Return the (X, Y) coordinate for the center point of the cell that contains the specified text.  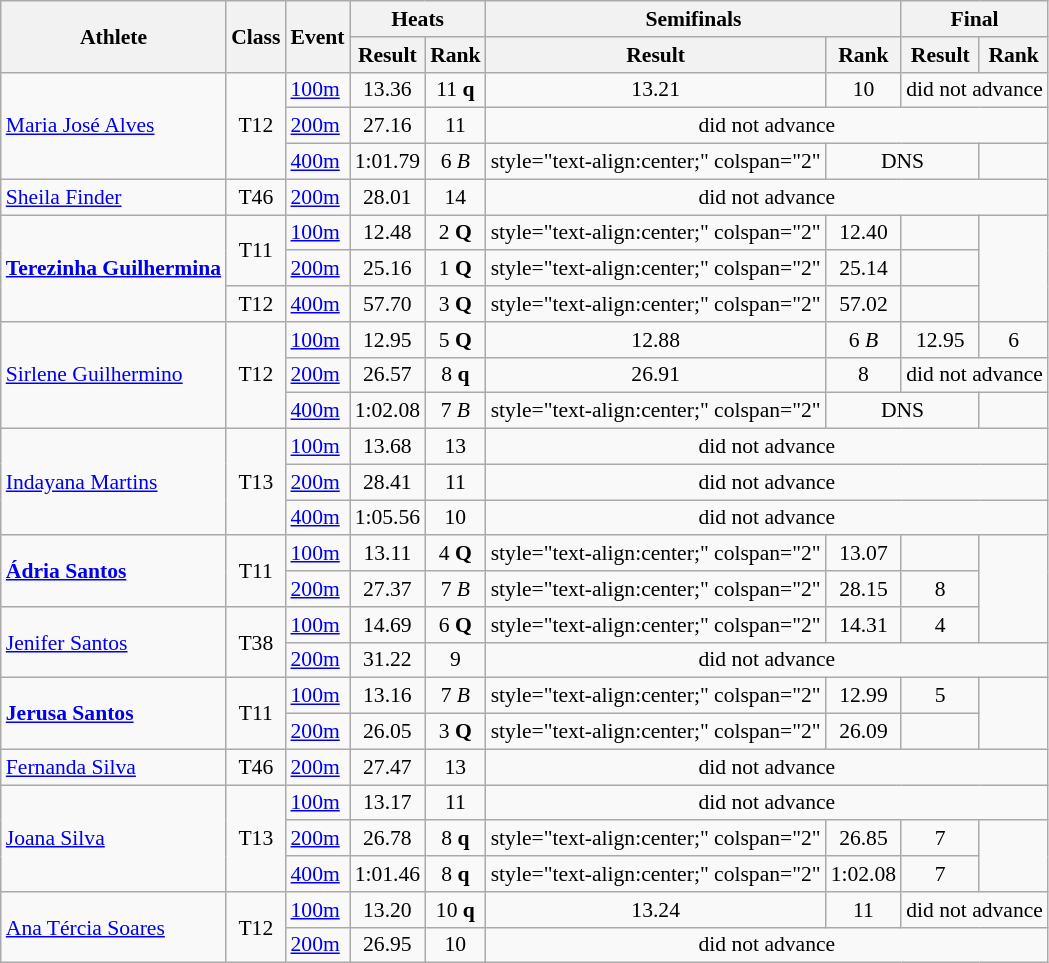
Fernanda Silva (114, 767)
Class (256, 36)
Ana Tércia Soares (114, 928)
14 (456, 197)
Terezinha Guilhermina (114, 268)
12.48 (388, 233)
13.68 (388, 447)
28.01 (388, 197)
26.09 (864, 732)
13.16 (388, 696)
T38 (256, 642)
26.91 (656, 375)
4 Q (456, 554)
Joana Silva (114, 838)
4 (940, 625)
31.22 (388, 660)
14.69 (388, 625)
13.21 (656, 90)
2 Q (456, 233)
26.05 (388, 732)
13.36 (388, 90)
Athlete (114, 36)
12.99 (864, 696)
26.78 (388, 839)
Jenifer Santos (114, 642)
1:01.46 (388, 874)
27.37 (388, 589)
5 Q (456, 340)
12.40 (864, 233)
11 q (456, 90)
6 Q (456, 625)
28.15 (864, 589)
6 (1014, 340)
Heats (418, 19)
Maria José Alves (114, 126)
57.70 (388, 304)
10 q (456, 910)
13.20 (388, 910)
26.95 (388, 945)
1:01.79 (388, 162)
Sheila Finder (114, 197)
13.07 (864, 554)
Ádria Santos (114, 572)
27.47 (388, 767)
Event (317, 36)
26.57 (388, 375)
Sirlene Guilhermino (114, 376)
57.02 (864, 304)
9 (456, 660)
Jerusa Santos (114, 714)
13.24 (656, 910)
13.11 (388, 554)
27.16 (388, 126)
26.85 (864, 839)
Final (974, 19)
1:05.56 (388, 518)
28.41 (388, 482)
13.17 (388, 803)
Semifinals (694, 19)
12.88 (656, 340)
25.16 (388, 269)
14.31 (864, 625)
Indayana Martins (114, 482)
25.14 (864, 269)
5 (940, 696)
1 Q (456, 269)
